Provide the (x, y) coordinate of the cell's center where the given text is located.  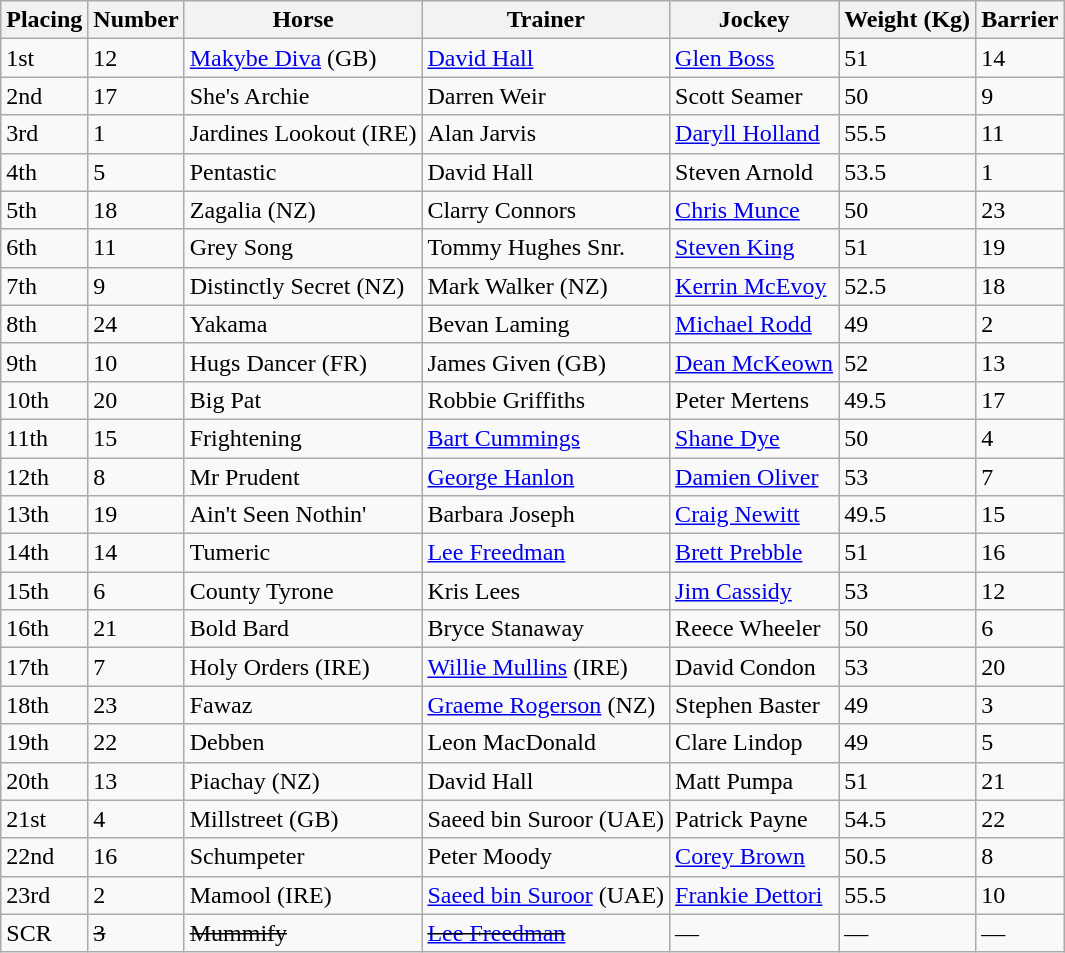
22nd (44, 857)
Reece Wheeler (754, 629)
Stephen Baster (754, 705)
50.5 (908, 857)
Tommy Hughes Snr. (546, 248)
Michael Rodd (754, 324)
Pentastic (303, 172)
Bart Cummings (546, 438)
52 (908, 362)
2nd (44, 96)
17th (44, 667)
8th (44, 324)
20th (44, 781)
Debben (303, 743)
19th (44, 743)
21st (44, 819)
Trainer (546, 20)
Tumeric (303, 553)
Shane Dye (754, 438)
Glen Boss (754, 58)
She's Archie (303, 96)
Bevan Laming (546, 324)
Scott Seamer (754, 96)
Mamool (IRE) (303, 895)
Steven King (754, 248)
10th (44, 400)
Schumpeter (303, 857)
Yakama (303, 324)
4th (44, 172)
Horse (303, 20)
Damien Oliver (754, 477)
Kerrin McEvoy (754, 286)
9th (44, 362)
Peter Mertens (754, 400)
1st (44, 58)
24 (136, 324)
13th (44, 515)
Bryce Stanaway (546, 629)
Hugs Dancer (FR) (303, 362)
Patrick Payne (754, 819)
Robbie Griffiths (546, 400)
Makybe Diva (GB) (303, 58)
7th (44, 286)
Daryll Holland (754, 134)
18th (44, 705)
Zagalia (NZ) (303, 210)
Alan Jarvis (546, 134)
County Tyrone (303, 591)
Dean McKeown (754, 362)
15th (44, 591)
Kris Lees (546, 591)
Piachay (NZ) (303, 781)
23rd (44, 895)
53.5 (908, 172)
3rd (44, 134)
Mark Walker (NZ) (546, 286)
Leon MacDonald (546, 743)
Barrier (1020, 20)
6th (44, 248)
Graeme Rogerson (NZ) (546, 705)
Grey Song (303, 248)
Big Pat (303, 400)
Mr Prudent (303, 477)
Ain't Seen Nothin' (303, 515)
Number (136, 20)
Jim Cassidy (754, 591)
Matt Pumpa (754, 781)
Millstreet (GB) (303, 819)
Mummify (303, 933)
Brett Prebble (754, 553)
SCR (44, 933)
Willie Mullins (IRE) (546, 667)
16th (44, 629)
54.5 (908, 819)
Craig Newitt (754, 515)
Bold Bard (303, 629)
11th (44, 438)
Distinctly Secret (NZ) (303, 286)
Jockey (754, 20)
Chris Munce (754, 210)
Clare Lindop (754, 743)
52.5 (908, 286)
Barbara Joseph (546, 515)
Frightening (303, 438)
Fawaz (303, 705)
Weight (Kg) (908, 20)
James Given (GB) (546, 362)
Steven Arnold (754, 172)
Frankie Dettori (754, 895)
George Hanlon (546, 477)
Holy Orders (IRE) (303, 667)
David Condon (754, 667)
5th (44, 210)
Placing (44, 20)
Peter Moody (546, 857)
12th (44, 477)
Darren Weir (546, 96)
Clarry Connors (546, 210)
14th (44, 553)
Jardines Lookout (IRE) (303, 134)
Corey Brown (754, 857)
